Identify which cell holds the provided text, then report its (X, Y) central coordinate. 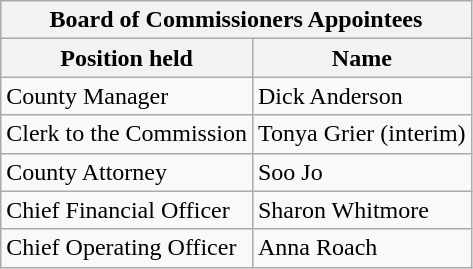
Sharon Whitmore (362, 210)
Dick Anderson (362, 96)
Chief Financial Officer (127, 210)
Board of Commissioners Appointees (236, 20)
Soo Jo (362, 172)
County Attorney (127, 172)
County Manager (127, 96)
Anna Roach (362, 248)
Position held (127, 58)
Name (362, 58)
Chief Operating Officer (127, 248)
Tonya Grier (interim) (362, 134)
Clerk to the Commission (127, 134)
